Capture the cell that displays the provided text and extract its (X, Y) central coordinate. 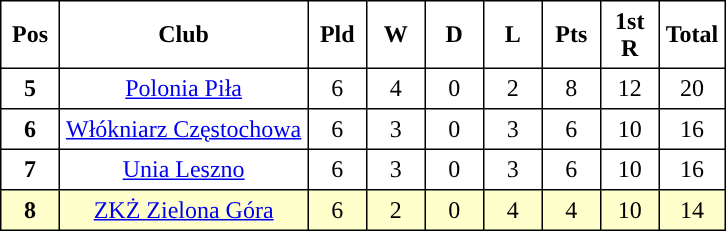
Total (692, 35)
5 (30, 88)
20 (692, 88)
Włókniarz Częstochowa (184, 129)
1st R (629, 35)
W (395, 35)
Unia Leszno (184, 169)
Pts (571, 35)
D (454, 35)
Pos (30, 35)
14 (692, 210)
Club (184, 35)
Polonia Piła (184, 88)
Pld (337, 35)
12 (629, 88)
7 (30, 169)
L (512, 35)
ZKŻ Zielona Góra (184, 210)
